For the text-containing cell, return its midpoint in (X, Y) coordinate format. 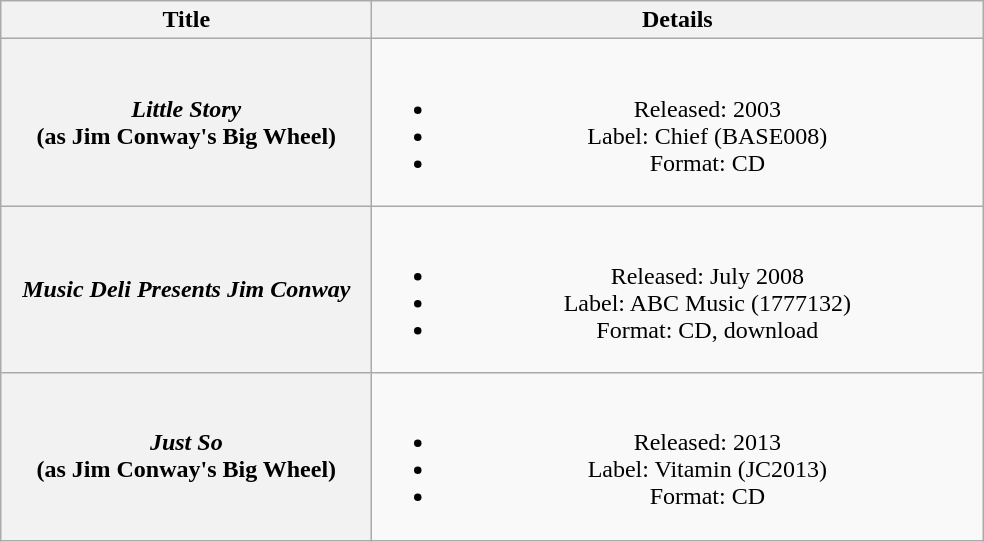
Just So (as Jim Conway's Big Wheel) (186, 456)
Title (186, 20)
Released: July 2008Label: ABC Music (1777132)Format: CD, download (678, 290)
Details (678, 20)
Little Story (as Jim Conway's Big Wheel) (186, 122)
Released: 2013Label: Vitamin (JC2013)Format: CD (678, 456)
Released: 2003Label: Chief (BASE008)Format: CD (678, 122)
Music Deli Presents Jim Conway (186, 290)
